Pinpoint the cell where the given text exists, returning its (X, Y) midpoint coordinate. 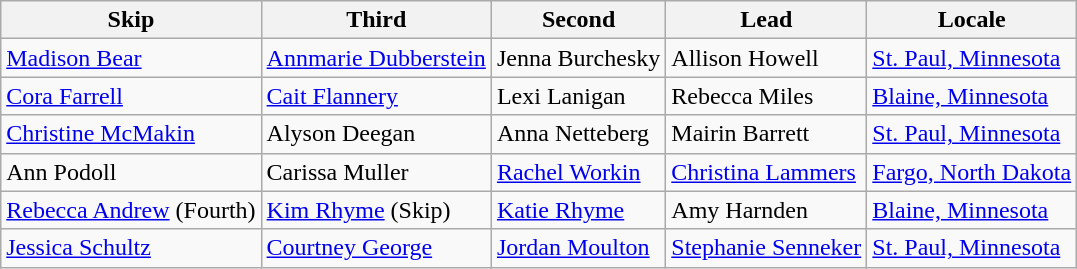
Lexi Lanigan (578, 96)
Katie Rhyme (578, 210)
Anna Netteberg (578, 134)
Annmarie Dubberstein (376, 58)
Cait Flannery (376, 96)
Lead (766, 20)
Christina Lammers (766, 172)
Mairin Barrett (766, 134)
Rachel Workin (578, 172)
Carissa Muller (376, 172)
Christine McMakin (131, 134)
Allison Howell (766, 58)
Rebecca Miles (766, 96)
Stephanie Senneker (766, 248)
Amy Harnden (766, 210)
Fargo, North Dakota (972, 172)
Courtney George (376, 248)
Jessica Schultz (131, 248)
Cora Farrell (131, 96)
Locale (972, 20)
Ann Podoll (131, 172)
Jenna Burchesky (578, 58)
Kim Rhyme (Skip) (376, 210)
Alyson Deegan (376, 134)
Jordan Moulton (578, 248)
Third (376, 20)
Rebecca Andrew (Fourth) (131, 210)
Madison Bear (131, 58)
Second (578, 20)
Skip (131, 20)
